Provide the (x, y) coordinate of the cell's center where the given text is located.  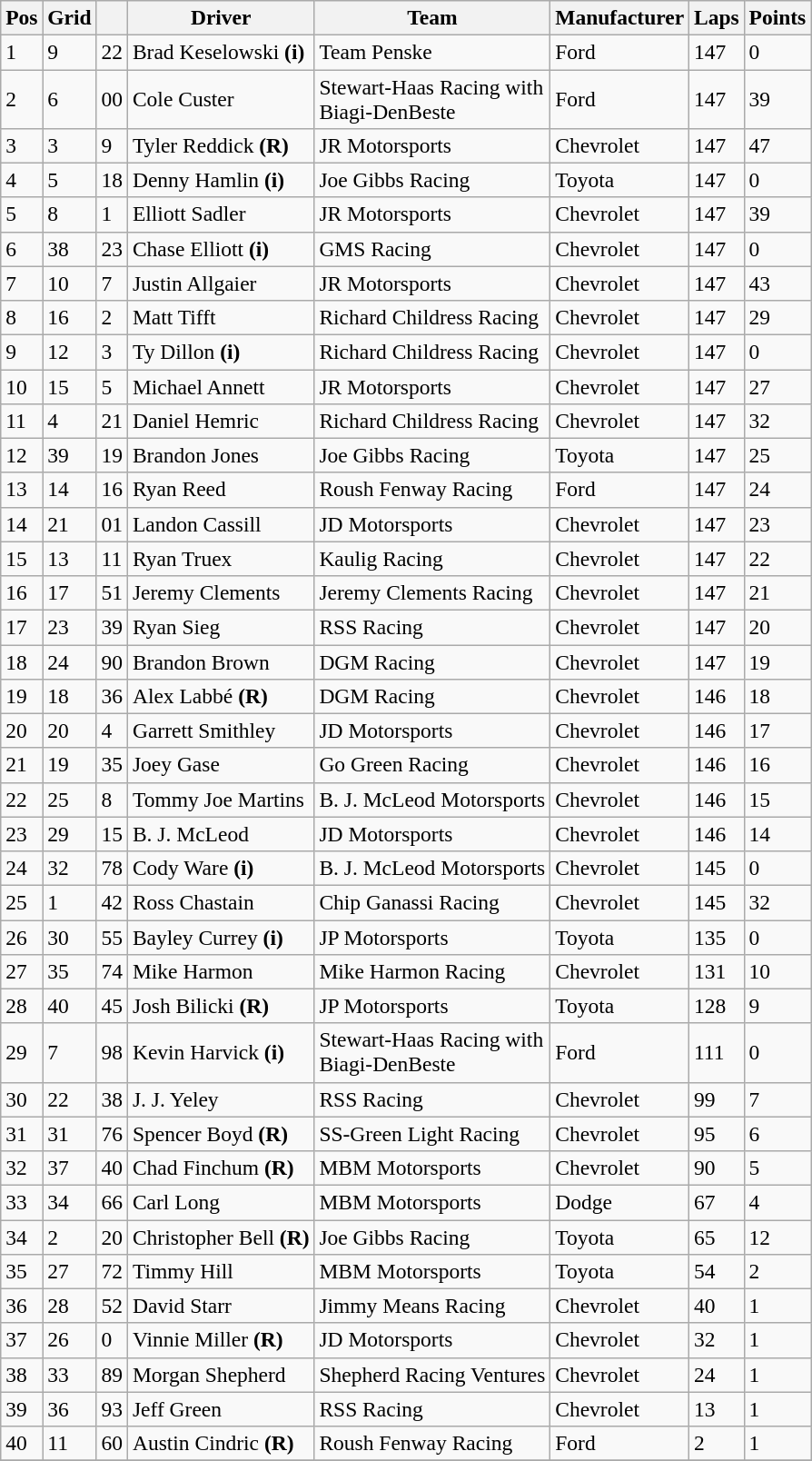
76 (112, 1134)
Landon Cassill (220, 524)
Brandon Jones (220, 455)
Ryan Sieg (220, 627)
Dodge (619, 1202)
Jimmy Means Racing (432, 1306)
Ross Chastain (220, 902)
Chip Ganassi Racing (432, 902)
Ty Dillon (i) (220, 352)
Chase Elliott (i) (220, 249)
60 (112, 1443)
Ryan Truex (220, 559)
Cody Ware (i) (220, 868)
B. J. McLeod (220, 834)
Christopher Bell (R) (220, 1237)
Jeff Green (220, 1409)
78 (112, 868)
Shepherd Racing Ventures (432, 1375)
51 (112, 592)
J. J. Yeley (220, 1099)
Alex Labbé (R) (220, 696)
01 (112, 524)
Matt Tifft (220, 317)
Austin Cindric (R) (220, 1443)
Jeremy Clements (220, 592)
Jeremy Clements Racing (432, 592)
65 (718, 1237)
Brandon Brown (220, 661)
67 (718, 1202)
Elliott Sadler (220, 214)
Carl Long (220, 1202)
Michael Annett (220, 386)
74 (112, 971)
Morgan Shepherd (220, 1375)
45 (112, 1006)
43 (777, 283)
Pos (22, 17)
Go Green Racing (432, 765)
Tommy Joe Martins (220, 800)
Mike Harmon (220, 971)
Justin Allgaier (220, 283)
Joey Gase (220, 765)
00 (112, 98)
42 (112, 902)
Ryan Reed (220, 490)
Laps (718, 17)
SS-Green Light Racing (432, 1134)
98 (112, 1052)
Driver (220, 17)
Josh Bilicki (R) (220, 1006)
72 (112, 1271)
Tyler Reddick (R) (220, 145)
95 (718, 1134)
Team (432, 17)
Cole Custer (220, 98)
Spencer Boyd (R) (220, 1134)
135 (718, 937)
89 (112, 1375)
Garrett Smithley (220, 730)
99 (718, 1099)
54 (718, 1271)
128 (718, 1006)
Chad Finchum (R) (220, 1168)
93 (112, 1409)
David Starr (220, 1306)
66 (112, 1202)
111 (718, 1052)
Vinnie Miller (R) (220, 1340)
Grid (69, 17)
Timmy Hill (220, 1271)
Manufacturer (619, 17)
Kevin Harvick (i) (220, 1052)
Bayley Currey (i) (220, 937)
52 (112, 1306)
GMS Racing (432, 249)
Mike Harmon Racing (432, 971)
Brad Keselowski (i) (220, 52)
131 (718, 971)
Kaulig Racing (432, 559)
Team Penske (432, 52)
47 (777, 145)
55 (112, 937)
Points (777, 17)
Daniel Hemric (220, 421)
Denny Hamlin (i) (220, 180)
